Locate the cell with the specified text and output its (x, y) center coordinate. 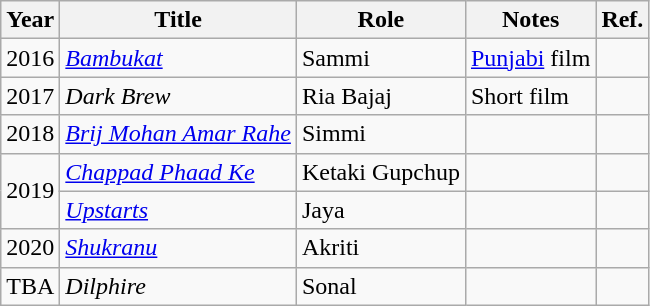
TBA (30, 286)
2017 (30, 96)
Punjabi film (530, 58)
Notes (530, 20)
Ref. (622, 20)
Chappad Phaad Ke (178, 172)
Year (30, 20)
Dilphire (178, 286)
Jaya (380, 210)
Upstarts (178, 210)
2019 (30, 191)
Short film (530, 96)
Bambukat (178, 58)
Sonal (380, 286)
Sammi (380, 58)
Title (178, 20)
2016 (30, 58)
Dark Brew (178, 96)
Brij Mohan Amar Rahe (178, 134)
Ria Bajaj (380, 96)
Ketaki Gupchup (380, 172)
Akriti (380, 248)
2020 (30, 248)
Role (380, 20)
Shukranu (178, 248)
2018 (30, 134)
Simmi (380, 134)
